Output the [X, Y] coordinate of the center of the cell containing the given text.  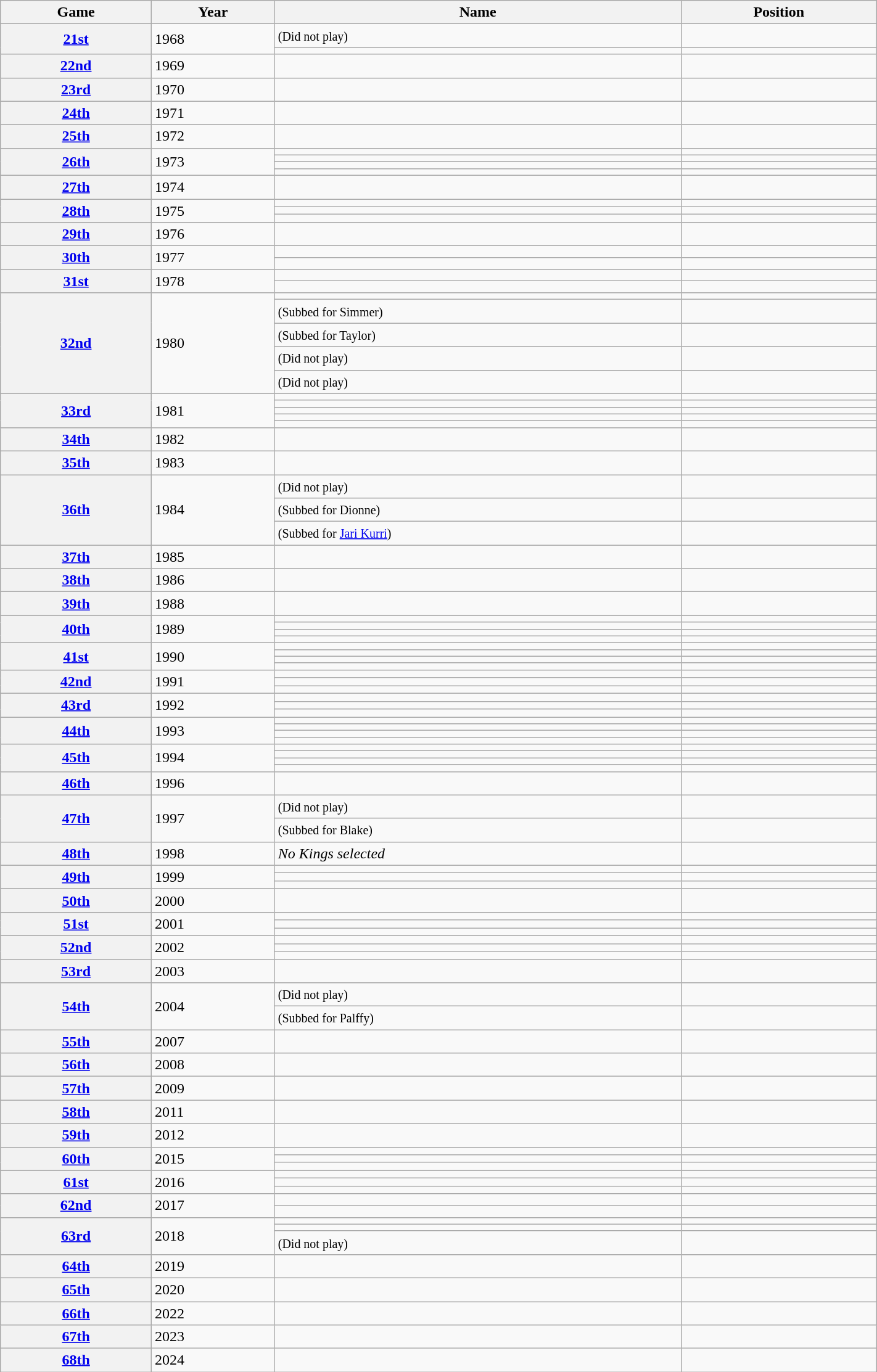
1993 [213, 730]
67th [76, 1337]
2019 [213, 1266]
55th [76, 1041]
1990 [213, 656]
56th [76, 1065]
53rd [76, 971]
52nd [76, 947]
31st [76, 281]
66th [76, 1313]
1983 [213, 462]
25th [76, 136]
1981 [213, 411]
47th [76, 818]
2004 [213, 1006]
1975 [213, 210]
2015 [213, 1159]
38th [76, 580]
42nd [76, 681]
36th [76, 510]
1994 [213, 758]
Name [477, 12]
2018 [213, 1236]
Year [213, 12]
61st [76, 1182]
1980 [213, 343]
1997 [213, 818]
2016 [213, 1182]
23rd [76, 89]
1988 [213, 604]
1985 [213, 557]
1989 [213, 629]
(Subbed for Dionne) [477, 510]
26th [76, 162]
41st [76, 656]
Position [778, 12]
65th [76, 1289]
39th [76, 604]
59th [76, 1135]
1969 [213, 66]
2008 [213, 1065]
(Subbed for Blake) [477, 830]
40th [76, 629]
2007 [213, 1041]
1972 [213, 136]
(Subbed for Palffy) [477, 1018]
2001 [213, 924]
1970 [213, 89]
44th [76, 730]
64th [76, 1266]
34th [76, 439]
32nd [76, 343]
1968 [213, 39]
63rd [76, 1236]
29th [76, 234]
1982 [213, 439]
50th [76, 900]
No Kings selected [477, 853]
51st [76, 924]
21st [76, 39]
68th [76, 1360]
1971 [213, 113]
1984 [213, 510]
2012 [213, 1135]
2022 [213, 1313]
1999 [213, 877]
1996 [213, 783]
54th [76, 1006]
45th [76, 758]
49th [76, 877]
28th [76, 210]
2009 [213, 1088]
1978 [213, 281]
60th [76, 1159]
33rd [76, 411]
Game [76, 12]
1973 [213, 162]
48th [76, 853]
2020 [213, 1289]
1986 [213, 580]
62nd [76, 1206]
2002 [213, 947]
43rd [76, 705]
2023 [213, 1337]
57th [76, 1088]
(Subbed for Simmer) [477, 311]
2003 [213, 971]
27th [76, 187]
22nd [76, 66]
1977 [213, 258]
(Subbed for Jari Kurri) [477, 533]
2011 [213, 1112]
24th [76, 113]
2000 [213, 900]
2024 [213, 1360]
1974 [213, 187]
(Subbed for Taylor) [477, 335]
1991 [213, 681]
1998 [213, 853]
58th [76, 1112]
1976 [213, 234]
2017 [213, 1206]
30th [76, 258]
37th [76, 557]
46th [76, 783]
1992 [213, 705]
35th [76, 462]
